Find where the given text appears and provide that cell's center as [x, y] coordinate. 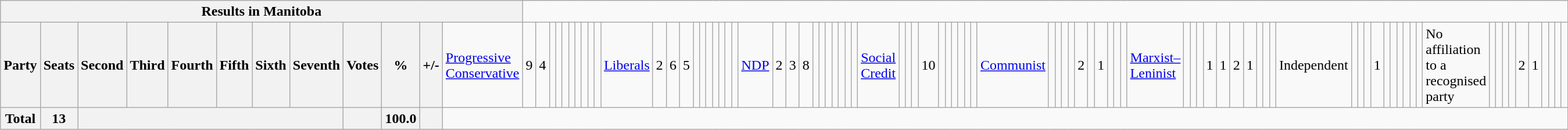
Communist [1012, 65]
Votes [363, 65]
Independent [1313, 65]
NDP [756, 65]
Fifth [234, 65]
Third [148, 65]
8 [806, 65]
Second [102, 65]
Sixth [271, 65]
Total [20, 118]
Liberals [627, 65]
10 [929, 65]
+/- [431, 65]
Social Credit [879, 65]
No affiliation to a recognised party [1456, 65]
3 [793, 65]
13 [59, 118]
% [401, 65]
9 [529, 65]
Fourth [192, 65]
Seventh [316, 65]
Progressive Conservative [482, 65]
4 [543, 65]
100.0 [401, 118]
5 [686, 65]
Party [20, 65]
Marxist–Leninist [1155, 65]
Seats [59, 65]
Results in Manitoba [262, 12]
6 [673, 65]
